Detect which cell encompasses the target text, then output its [X, Y] center coordinate. 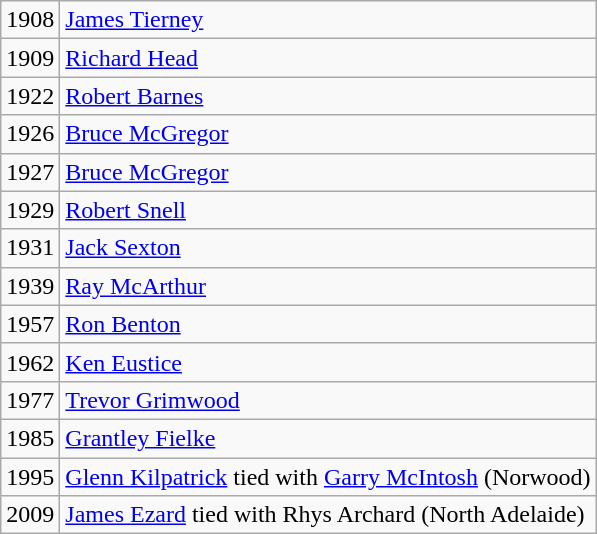
Ken Eustice [328, 362]
1995 [30, 477]
1927 [30, 172]
1962 [30, 362]
Robert Snell [328, 210]
1909 [30, 58]
Grantley Fielke [328, 438]
Ron Benton [328, 324]
Ray McArthur [328, 286]
2009 [30, 515]
1977 [30, 400]
Trevor Grimwood [328, 400]
1939 [30, 286]
James Tierney [328, 20]
Richard Head [328, 58]
1926 [30, 134]
1922 [30, 96]
Robert Barnes [328, 96]
1985 [30, 438]
1929 [30, 210]
1957 [30, 324]
James Ezard tied with Rhys Archard (North Adelaide) [328, 515]
1908 [30, 20]
1931 [30, 248]
Jack Sexton [328, 248]
Glenn Kilpatrick tied with Garry McIntosh (Norwood) [328, 477]
